Locate the cell with the specified text and output its [x, y] center coordinate. 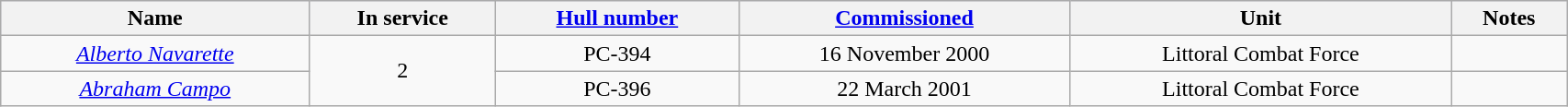
Hull number [617, 18]
Notes [1509, 18]
Commissioned [904, 18]
Name [155, 18]
16 November 2000 [904, 53]
PC-396 [617, 89]
Unit [1260, 18]
PC-394 [617, 53]
In service [402, 18]
22 March 2001 [904, 89]
Abraham Campo [155, 89]
Alberto Navarette [155, 53]
2 [402, 71]
